Provide the [x, y] coordinate of the cell's center where the given text is located.  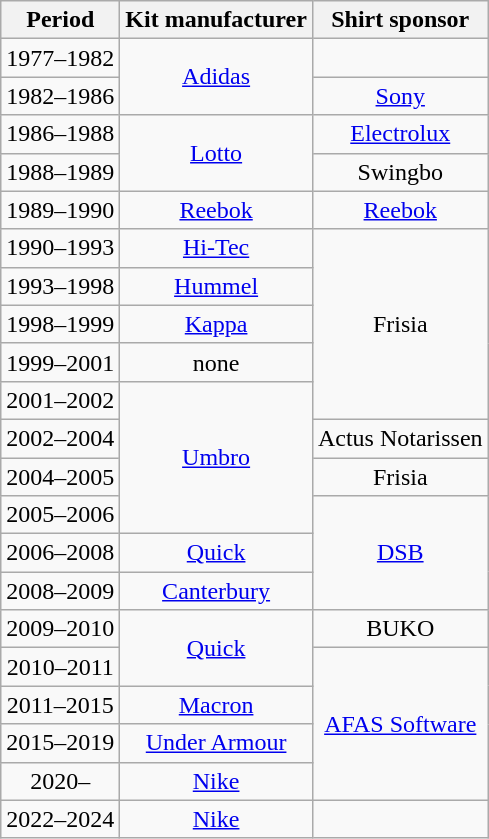
1993–1998 [60, 286]
2015–2019 [60, 743]
2006–2008 [60, 553]
AFAS Software [400, 724]
1989–1990 [60, 210]
Actus Notarissen [400, 438]
2002–2004 [60, 438]
Canterbury [216, 591]
1977–1982 [60, 58]
2008–2009 [60, 591]
Macron [216, 705]
Kit manufacturer [216, 20]
BUKO [400, 629]
2010–2011 [60, 667]
Sony [400, 96]
1998–1999 [60, 324]
Swingbo [400, 172]
Lotto [216, 153]
2020– [60, 781]
2001–2002 [60, 400]
Kappa [216, 324]
Shirt sponsor [400, 20]
Umbro [216, 457]
2005–2006 [60, 515]
Hi-Tec [216, 248]
1988–1989 [60, 172]
2004–2005 [60, 477]
Electrolux [400, 134]
1999–2001 [60, 362]
2022–2024 [60, 819]
Hummel [216, 286]
DSB [400, 553]
Adidas [216, 77]
1986–1988 [60, 134]
Period [60, 20]
1982–1986 [60, 96]
2011–2015 [60, 705]
2009–2010 [60, 629]
Under Armour [216, 743]
none [216, 362]
1990–1993 [60, 248]
